Output the (X, Y) coordinate of the center of the cell containing the given text.  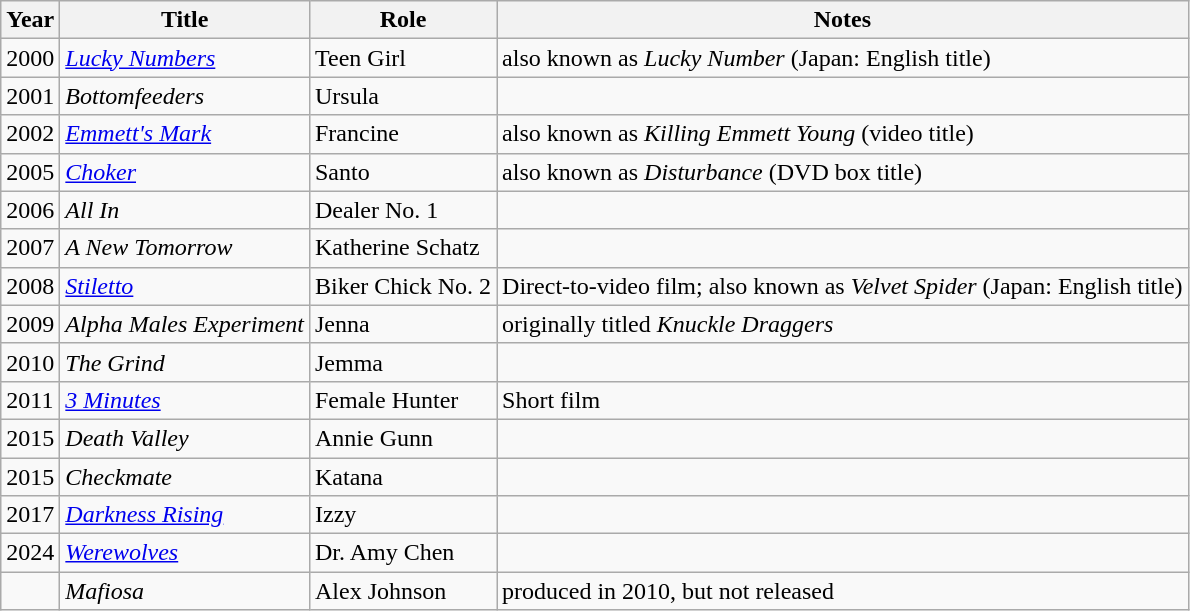
Alpha Males Experiment (185, 324)
Izzy (402, 515)
Jenna (402, 324)
Katherine Schatz (402, 248)
Biker Chick No. 2 (402, 286)
A New Tomorrow (185, 248)
2009 (30, 324)
Teen Girl (402, 58)
The Grind (185, 362)
originally titled Knuckle Draggers (843, 324)
Checkmate (185, 477)
2017 (30, 515)
Bottomfeeders (185, 96)
Francine (402, 134)
also known as Lucky Number (Japan: English title) (843, 58)
Annie Gunn (402, 438)
2010 (30, 362)
3 Minutes (185, 400)
2007 (30, 248)
Darkness Rising (185, 515)
Emmett's Mark (185, 134)
Year (30, 20)
Katana (402, 477)
2024 (30, 553)
2002 (30, 134)
Dr. Amy Chen (402, 553)
Title (185, 20)
also known as Killing Emmett Young (video title) (843, 134)
Choker (185, 172)
Death Valley (185, 438)
Lucky Numbers (185, 58)
Dealer No. 1 (402, 210)
produced in 2010, but not released (843, 591)
Direct-to-video film; also known as Velvet Spider (Japan: English title) (843, 286)
2006 (30, 210)
Notes (843, 20)
Santo (402, 172)
All In (185, 210)
also known as Disturbance (DVD box title) (843, 172)
Short film (843, 400)
Alex Johnson (402, 591)
2008 (30, 286)
Stiletto (185, 286)
2005 (30, 172)
2000 (30, 58)
Werewolves (185, 553)
Female Hunter (402, 400)
Role (402, 20)
Jemma (402, 362)
Ursula (402, 96)
2011 (30, 400)
Mafiosa (185, 591)
2001 (30, 96)
